Locate the cell with the specified text and output its [X, Y] center coordinate. 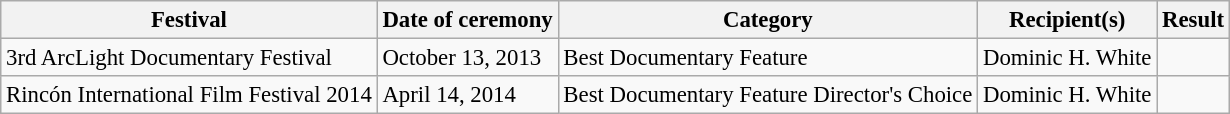
Best Documentary Feature Director's Choice [768, 95]
Recipient(s) [1068, 20]
April 14, 2014 [468, 95]
October 13, 2013 [468, 58]
3rd ArcLight Documentary Festival [189, 58]
Rincón International Film Festival 2014 [189, 95]
Best Documentary Feature [768, 58]
Date of ceremony [468, 20]
Festival [189, 20]
Category [768, 20]
Result [1194, 20]
